Return [x, y] of the center of cell containing provided text 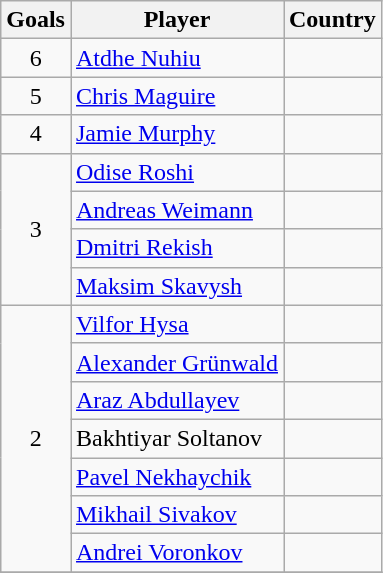
Araz Abdullayev [176, 400]
Jamie Murphy [176, 134]
Goals [36, 20]
2 [36, 438]
Dmitri Rekish [176, 248]
Mikhail Sivakov [176, 515]
Vilfor Hysa [176, 324]
Pavel Nekhaychik [176, 477]
3 [36, 229]
Country [333, 20]
4 [36, 134]
Player [176, 20]
Odise Roshi [176, 172]
Bakhtiyar Soltanov [176, 438]
Chris Maguire [176, 96]
Alexander Grünwald [176, 362]
6 [36, 58]
Andreas Weimann [176, 210]
Maksim Skavysh [176, 286]
Andrei Voronkov [176, 553]
Atdhe Nuhiu [176, 58]
5 [36, 96]
